Find where the given text appears and provide that cell's center as (x, y) coordinate. 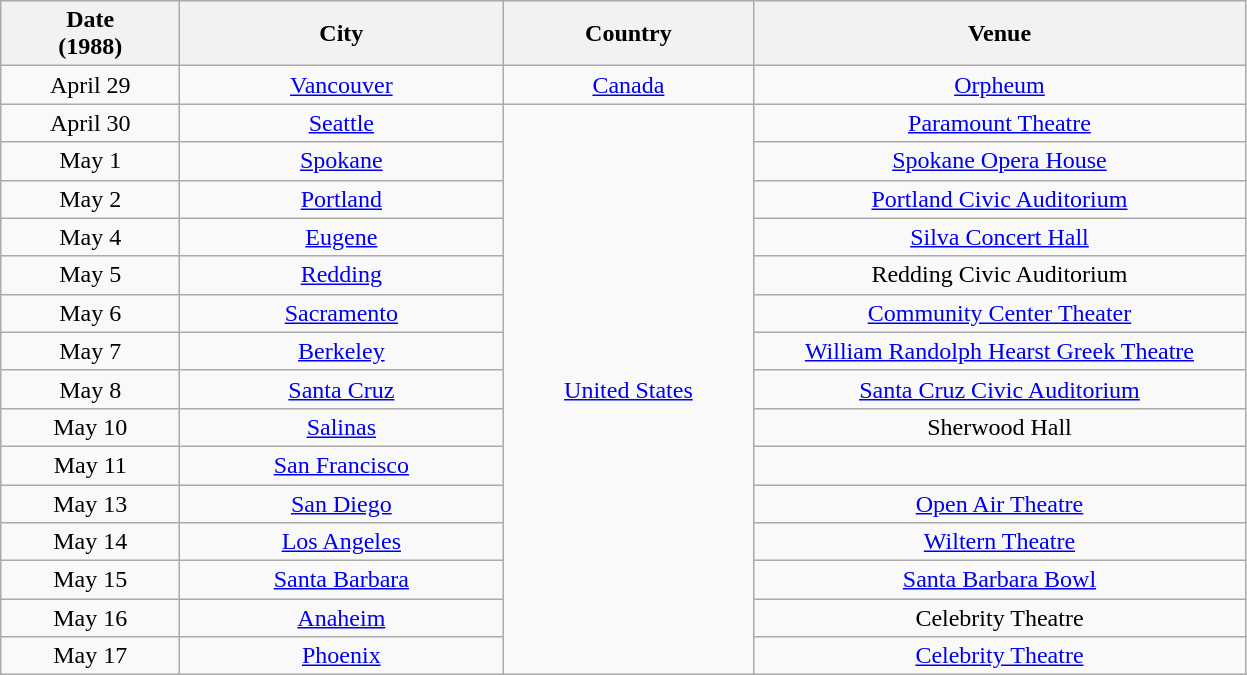
May 8 (90, 389)
City (342, 34)
United States (628, 390)
Santa Cruz Civic Auditorium (1000, 389)
May 15 (90, 580)
Santa Barbara (342, 580)
William Randolph Hearst Greek Theatre (1000, 351)
May 17 (90, 656)
May 14 (90, 542)
May 11 (90, 465)
May 10 (90, 427)
Spokane (342, 161)
May 2 (90, 199)
Santa Cruz (342, 389)
Silva Concert Hall (1000, 237)
Salinas (342, 427)
Santa Barbara Bowl (1000, 580)
May 13 (90, 503)
Country (628, 34)
May 7 (90, 351)
Sacramento (342, 313)
Canada (628, 85)
Wiltern Theatre (1000, 542)
Venue (1000, 34)
Date(1988) (90, 34)
Vancouver (342, 85)
April 30 (90, 123)
Anaheim (342, 618)
May 6 (90, 313)
April 29 (90, 85)
May 1 (90, 161)
San Francisco (342, 465)
Community Center Theater (1000, 313)
Berkeley (342, 351)
Seattle (342, 123)
Spokane Opera House (1000, 161)
Eugene (342, 237)
May 4 (90, 237)
San Diego (342, 503)
May 16 (90, 618)
Phoenix (342, 656)
Sherwood Hall (1000, 427)
Portland Civic Auditorium (1000, 199)
Paramount Theatre (1000, 123)
Open Air Theatre (1000, 503)
Redding Civic Auditorium (1000, 275)
Portland (342, 199)
Orpheum (1000, 85)
Redding (342, 275)
May 5 (90, 275)
Los Angeles (342, 542)
